Identify which cell holds the provided text, then report its (X, Y) central coordinate. 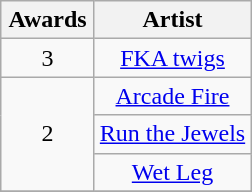
Artist (172, 20)
2 (48, 134)
Awards (48, 20)
Run the Jewels (172, 134)
Wet Leg (172, 172)
FKA twigs (172, 58)
Arcade Fire (172, 96)
3 (48, 58)
